Pinpoint the cell where the given text exists, returning its (x, y) midpoint coordinate. 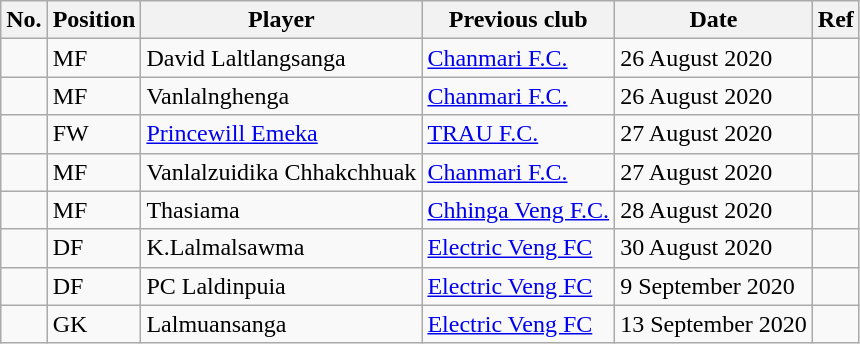
Thasiama (282, 210)
TRAU F.C. (518, 134)
Chhinga Veng F.C. (518, 210)
K.Lalmalsawma (282, 248)
Player (282, 20)
Position (94, 20)
David Laltlangsanga (282, 58)
13 September 2020 (714, 324)
No. (24, 20)
Lalmuansanga (282, 324)
Vanlalnghenga (282, 96)
Princewill Emeka (282, 134)
Ref (836, 20)
PC Laldinpuia (282, 286)
GK (94, 324)
Date (714, 20)
FW (94, 134)
28 August 2020 (714, 210)
Vanlalzuidika Chhakchhuak (282, 172)
Previous club (518, 20)
30 August 2020 (714, 248)
9 September 2020 (714, 286)
